Search for the cell housing the specified text and yield its [x, y] center coordinate. 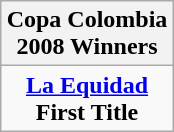
La EquidadFirst Title [87, 98]
Copa Colombia2008 Winners [87, 34]
